Find where the given text appears and provide that cell's center as [X, Y] coordinate. 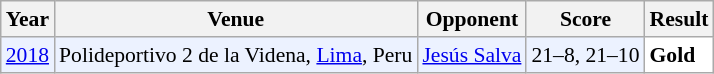
Opponent [472, 19]
Score [585, 19]
21–8, 21–10 [585, 55]
Polideportivo 2 de la Videna, Lima, Peru [236, 55]
Jesús Salva [472, 55]
Venue [236, 19]
Year [28, 19]
2018 [28, 55]
Gold [680, 55]
Result [680, 19]
